Capture the cell that displays the provided text and extract its (x, y) central coordinate. 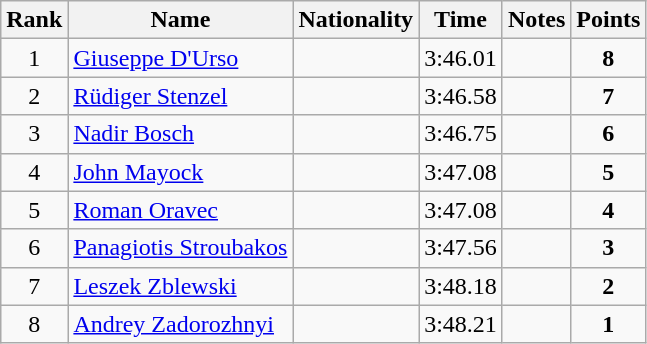
Nationality (356, 20)
Giuseppe D'Urso (180, 58)
Leszek Zblewski (180, 286)
John Mayock (180, 172)
Rank (34, 20)
3:48.18 (461, 286)
Name (180, 20)
Points (608, 20)
3:47.56 (461, 248)
Panagiotis Stroubakos (180, 248)
Andrey Zadorozhnyi (180, 324)
3:48.21 (461, 324)
Time (461, 20)
3:46.01 (461, 58)
3:46.75 (461, 134)
Nadir Bosch (180, 134)
Notes (536, 20)
Rüdiger Stenzel (180, 96)
Roman Oravec (180, 210)
3:46.58 (461, 96)
